Output the (x, y) coordinate of the center of the cell containing the given text.  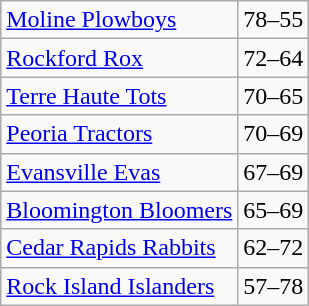
Peoria Tractors (120, 134)
70–65 (274, 96)
Terre Haute Tots (120, 96)
Rockford Rox (120, 58)
Evansville Evas (120, 172)
Cedar Rapids Rabbits (120, 248)
70–69 (274, 134)
67–69 (274, 172)
Moline Plowboys (120, 20)
65–69 (274, 210)
72–64 (274, 58)
Bloomington Bloomers (120, 210)
62–72 (274, 248)
78–55 (274, 20)
57–78 (274, 286)
Rock Island Islanders (120, 286)
